For the text-containing cell, return its midpoint in [X, Y] coordinate format. 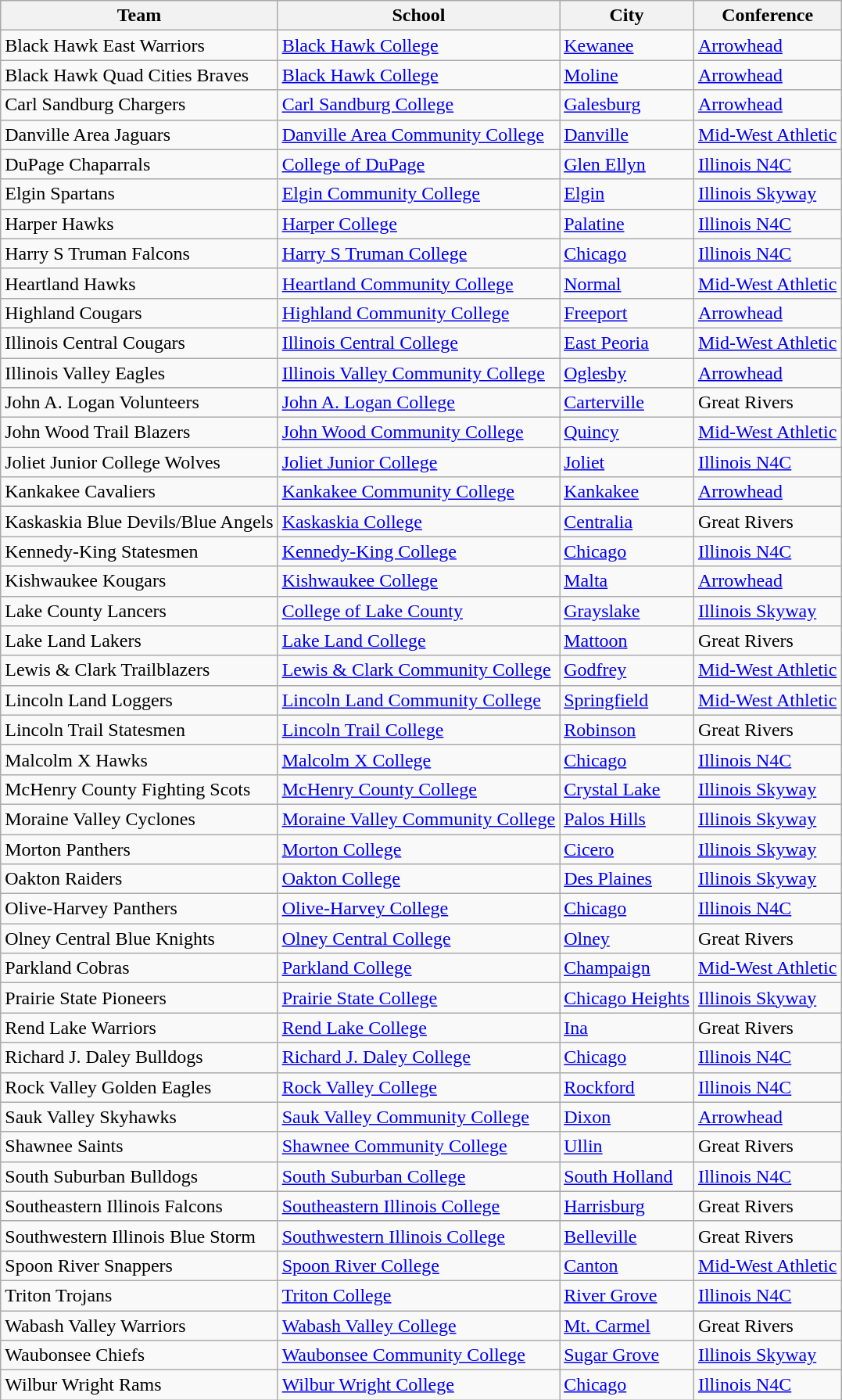
Lincoln Land Community College [419, 700]
Kewanee [627, 45]
Chicago Heights [627, 998]
Harry S Truman College [419, 253]
Carl Sandburg College [419, 105]
Sauk Valley Skyhawks [139, 1117]
Danville Area Jaguars [139, 135]
Quincy [627, 433]
Olive-Harvey College [419, 909]
Lincoln Land Loggers [139, 700]
Moraine Valley Community College [419, 819]
Elgin [627, 194]
Elgin Community College [419, 194]
Champaign [627, 968]
Triton Trojans [139, 1295]
Spoon River College [419, 1265]
Belleville [627, 1236]
Lewis & Clark Trailblazers [139, 670]
Heartland Community College [419, 283]
Canton [627, 1265]
Moline [627, 75]
Illinois Valley Eagles [139, 373]
Illinois Central College [419, 343]
Malta [627, 581]
McHenry County Fighting Scots [139, 789]
Lincoln Trail College [419, 730]
Shawnee Community College [419, 1147]
Olney [627, 939]
Olive-Harvey Panthers [139, 909]
Waubonsee Chiefs [139, 1355]
City [627, 16]
Team [139, 16]
Olney Central College [419, 939]
Parkland College [419, 968]
Sauk Valley Community College [419, 1117]
Rend Lake College [419, 1028]
Highland Community College [419, 313]
Carl Sandburg Chargers [139, 105]
Godfrey [627, 670]
Harper Hawks [139, 224]
Mattoon [627, 641]
Robinson [627, 730]
DuPage Chaparrals [139, 164]
Spoon River Snappers [139, 1265]
Lewis & Clark Community College [419, 670]
Malcolm X College [419, 759]
Joliet [627, 462]
McHenry County College [419, 789]
Kaskaskia Blue Devils/Blue Angels [139, 522]
Palos Hills [627, 819]
Elgin Spartans [139, 194]
Richard J. Daley College [419, 1057]
Oakton Raiders [139, 879]
Kishwaukee College [419, 581]
Danville [627, 135]
Waubonsee Community College [419, 1355]
Shawnee Saints [139, 1147]
Grayslake [627, 611]
Kankakee Cavaliers [139, 492]
Ullin [627, 1147]
Richard J. Daley Bulldogs [139, 1057]
Joliet Junior College [419, 462]
Lincoln Trail Statesmen [139, 730]
Malcolm X Hawks [139, 759]
Danville Area Community College [419, 135]
Triton College [419, 1295]
Glen Ellyn [627, 164]
Olney Central Blue Knights [139, 939]
Harry S Truman Falcons [139, 253]
Highland Cougars [139, 313]
Black Hawk Quad Cities Braves [139, 75]
Conference [767, 16]
Morton College [419, 849]
Rock Valley Golden Eagles [139, 1087]
Morton Panthers [139, 849]
Carterville [627, 403]
Des Plaines [627, 879]
Kennedy-King Statesmen [139, 551]
Sugar Grove [627, 1355]
John A. Logan College [419, 403]
Lake Land Lakers [139, 641]
College of DuPage [419, 164]
Illinois Central Cougars [139, 343]
Oakton College [419, 879]
Illinois Valley Community College [419, 373]
Prairie State Pioneers [139, 998]
South Suburban Bulldogs [139, 1176]
Heartland Hawks [139, 283]
Dixon [627, 1117]
Wilbur Wright College [419, 1385]
Lake Land College [419, 641]
Lake County Lancers [139, 611]
Crystal Lake [627, 789]
Southeastern Illinois Falcons [139, 1206]
Southeastern Illinois College [419, 1206]
Moraine Valley Cyclones [139, 819]
Rock Valley College [419, 1087]
Oglesby [627, 373]
Centralia [627, 522]
John Wood Trail Blazers [139, 433]
Wabash Valley College [419, 1326]
School [419, 16]
East Peoria [627, 343]
Kishwaukee Kougars [139, 581]
Cicero [627, 849]
Harper College [419, 224]
Joliet Junior College Wolves [139, 462]
Wabash Valley Warriors [139, 1326]
Southwestern Illinois Blue Storm [139, 1236]
Springfield [627, 700]
John A. Logan Volunteers [139, 403]
Prairie State College [419, 998]
Mt. Carmel [627, 1326]
Kankakee Community College [419, 492]
Kaskaskia College [419, 522]
South Holland [627, 1176]
Parkland Cobras [139, 968]
Rockford [627, 1087]
Black Hawk East Warriors [139, 45]
River Grove [627, 1295]
Palatine [627, 224]
South Suburban College [419, 1176]
John Wood Community College [419, 433]
Rend Lake Warriors [139, 1028]
Kankakee [627, 492]
Harrisburg [627, 1206]
Freeport [627, 313]
Galesburg [627, 105]
Wilbur Wright Rams [139, 1385]
Southwestern Illinois College [419, 1236]
Kennedy-King College [419, 551]
Ina [627, 1028]
College of Lake County [419, 611]
Normal [627, 283]
